From the cell containing the given text, extract its center point as (x, y) coordinate. 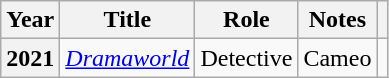
Cameo (338, 58)
Dramaworld (128, 58)
Notes (338, 20)
2021 (30, 58)
Title (128, 20)
Year (30, 20)
Role (246, 20)
Detective (246, 58)
